Extract the [x, y] coordinate from the center of the cell holding the provided text.  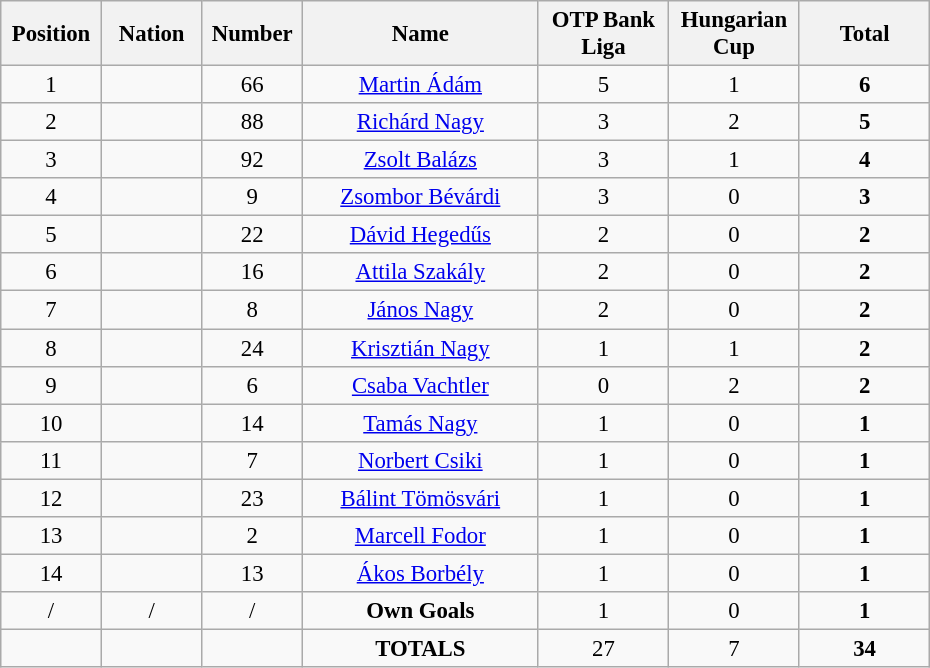
Tamás Nagy [421, 423]
Csaba Vachtler [421, 385]
88 [252, 122]
22 [252, 235]
Nation [152, 34]
92 [252, 160]
OTP Bank Liga [604, 34]
27 [604, 648]
11 [52, 460]
Norbert Csiki [421, 460]
66 [252, 85]
Hungarian Cup [734, 34]
Number [252, 34]
Own Goals [421, 611]
Martin Ádám [421, 85]
János Nagy [421, 310]
Dávid Hegedűs [421, 235]
Total [864, 34]
Attila Szakály [421, 273]
23 [252, 498]
Bálint Tömösvári [421, 498]
Zsombor Bévárdi [421, 197]
16 [252, 273]
Name [421, 34]
10 [52, 423]
Marcell Fodor [421, 536]
Ákos Borbély [421, 573]
34 [864, 648]
Position [52, 34]
12 [52, 498]
Zsolt Balázs [421, 160]
Krisztián Nagy [421, 348]
Richárd Nagy [421, 122]
TOTALS [421, 648]
24 [252, 348]
